Determine the [X, Y] coordinate at the center of the cell enclosing the given text.  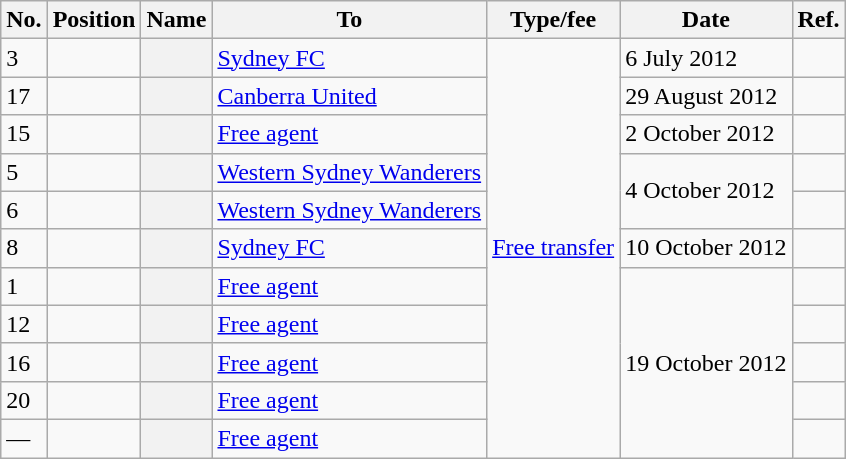
20 [24, 400]
No. [24, 20]
4 October 2012 [706, 191]
19 October 2012 [706, 362]
Ref. [818, 20]
Type/fee [554, 20]
To [350, 20]
Date [706, 20]
Canberra United [350, 96]
15 [24, 134]
12 [24, 324]
3 [24, 58]
6 July 2012 [706, 58]
16 [24, 362]
Free transfer [554, 248]
1 [24, 286]
Name [176, 20]
Position [94, 20]
5 [24, 172]
29 August 2012 [706, 96]
17 [24, 96]
2 October 2012 [706, 134]
10 October 2012 [706, 248]
6 [24, 210]
— [24, 438]
8 [24, 248]
